Pinpoint the cell where the given text exists, returning its [X, Y] midpoint coordinate. 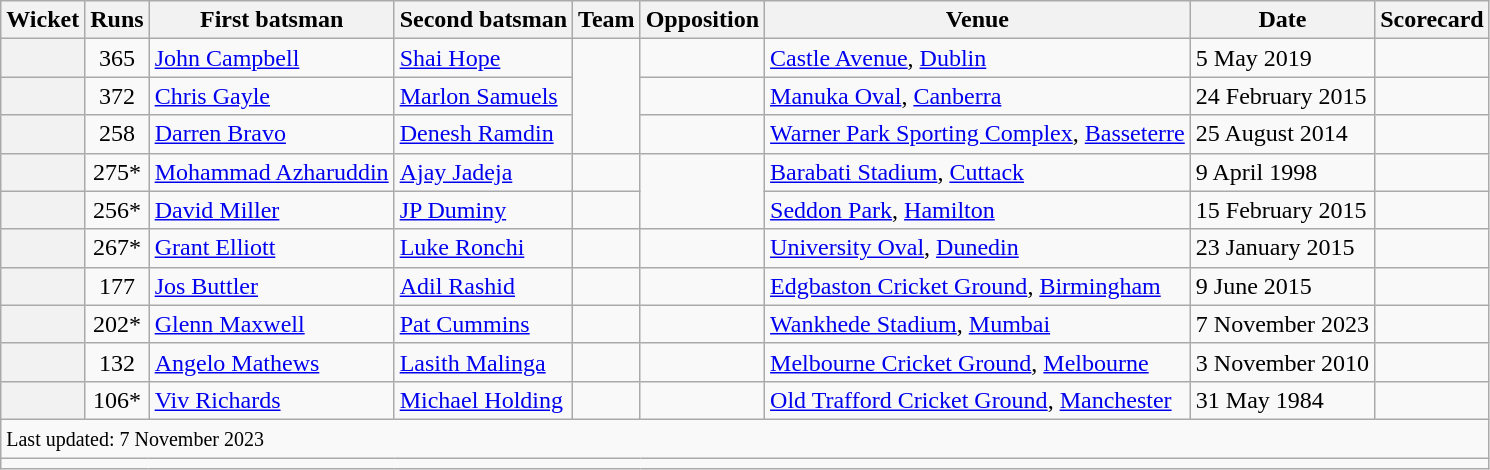
Old Trafford Cricket Ground, Manchester [978, 400]
John Campbell [272, 58]
Runs [117, 20]
106* [117, 400]
202* [117, 324]
25 August 2014 [1282, 134]
365 [117, 58]
Denesh Ramdin [483, 134]
372 [117, 96]
Wankhede Stadium, Mumbai [978, 324]
University Oval, Dunedin [978, 248]
Darren Bravo [272, 134]
177 [117, 286]
Lasith Malinga [483, 362]
Venue [978, 20]
Second batsman [483, 20]
JP Duminy [483, 210]
Marlon Samuels [483, 96]
Luke Ronchi [483, 248]
Glenn Maxwell [272, 324]
15 February 2015 [1282, 210]
David Miller [272, 210]
258 [117, 134]
Chris Gayle [272, 96]
Manuka Oval, Canberra [978, 96]
9 April 1998 [1282, 172]
Last updated: 7 November 2023 [745, 438]
Wicket [43, 20]
9 June 2015 [1282, 286]
Barabati Stadium, Cuttack [978, 172]
275* [117, 172]
23 January 2015 [1282, 248]
Angelo Mathews [272, 362]
3 November 2010 [1282, 362]
Edgbaston Cricket Ground, Birmingham [978, 286]
Mohammad Azharuddin [272, 172]
256* [117, 210]
First batsman [272, 20]
Shai Hope [483, 58]
Michael Holding [483, 400]
31 May 1984 [1282, 400]
Grant Elliott [272, 248]
132 [117, 362]
Adil Rashid [483, 286]
Opposition [702, 20]
Scorecard [1432, 20]
Castle Avenue, Dublin [978, 58]
Melbourne Cricket Ground, Melbourne [978, 362]
24 February 2015 [1282, 96]
Viv Richards [272, 400]
5 May 2019 [1282, 58]
Warner Park Sporting Complex, Basseterre [978, 134]
Ajay Jadeja [483, 172]
Pat Cummins [483, 324]
Team [607, 20]
Jos Buttler [272, 286]
Date [1282, 20]
7 November 2023 [1282, 324]
Seddon Park, Hamilton [978, 210]
267* [117, 248]
